Detect which cell encompasses the target text, then output its (x, y) center coordinate. 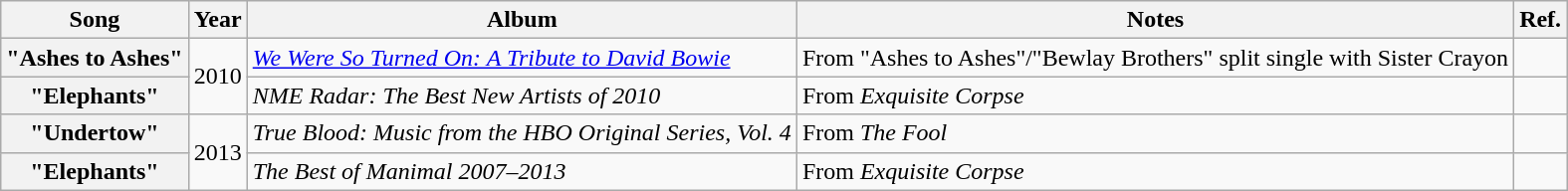
Song (95, 20)
2013 (217, 152)
We Were So Turned On: A Tribute to David Bowie (522, 58)
Year (217, 20)
True Blood: Music from the HBO Original Series, Vol. 4 (522, 133)
Notes (1155, 20)
The Best of Manimal 2007–2013 (522, 171)
From The Fool (1155, 133)
From "Ashes to Ashes"/"Bewlay Brothers" split single with Sister Crayon (1155, 58)
NME Radar: The Best New Artists of 2010 (522, 95)
"Undertow" (95, 133)
Album (522, 20)
2010 (217, 77)
"Ashes to Ashes" (95, 58)
Ref. (1541, 20)
